Search for the cell housing the specified text and yield its (X, Y) center coordinate. 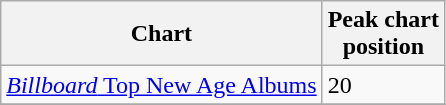
Peak chartposition (383, 34)
Billboard Top New Age Albums (162, 85)
20 (383, 85)
Chart (162, 34)
